Provide the [x, y] coordinate of the cell's center where the given text is located.  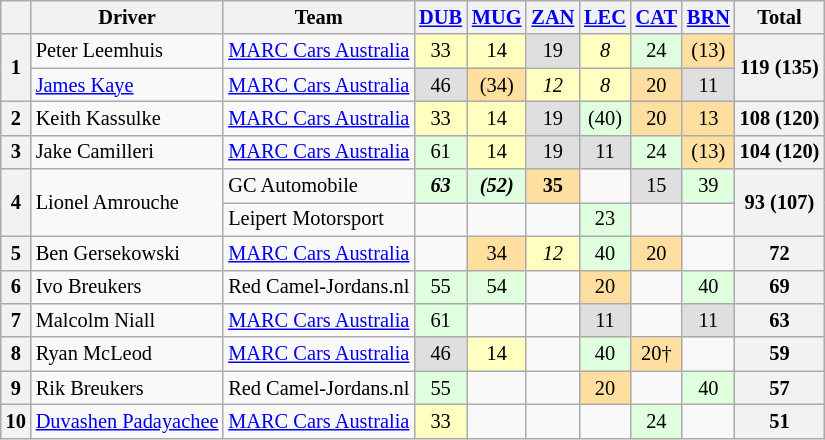
51 [780, 421]
10 [16, 421]
59 [780, 354]
4 [16, 202]
9 [16, 388]
72 [780, 253]
Jake Camilleri [128, 152]
Ben Gersekowski [128, 253]
MUG [497, 17]
Driver [128, 17]
13 [708, 118]
BRN [708, 17]
Leipert Motorsport [318, 219]
34 [497, 253]
57 [780, 388]
(40) [605, 118]
7 [16, 320]
39 [708, 186]
Rik Breukers [128, 388]
93 (107) [780, 202]
James Kaye [128, 85]
(34) [497, 85]
DUB [440, 17]
1 [16, 68]
Ivo Breukers [128, 287]
(52) [497, 186]
108 (120) [780, 118]
LEC [605, 17]
ZAN [552, 17]
Duvashen Padayachee [128, 421]
Keith Kassulke [128, 118]
104 (120) [780, 152]
2 [16, 118]
5 [16, 253]
119 (135) [780, 68]
15 [656, 186]
CAT [656, 17]
35 [552, 186]
3 [16, 152]
6 [16, 287]
Total [780, 17]
23 [605, 219]
Malcolm Niall [128, 320]
Ryan McLeod [128, 354]
Lionel Amrouche [128, 202]
Team [318, 17]
20† [656, 354]
Peter Leemhuis [128, 51]
GC Automobile [318, 186]
54 [497, 287]
69 [780, 287]
